Detect which cell encompasses the target text, then output its [x, y] center coordinate. 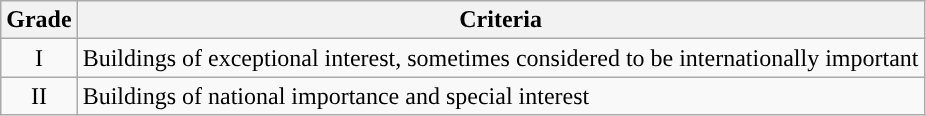
Buildings of national importance and special interest [500, 96]
Buildings of exceptional interest, sometimes considered to be internationally important [500, 58]
II [39, 96]
I [39, 58]
Grade [39, 20]
Criteria [500, 20]
